Return (x, y) of the center of cell containing provided text 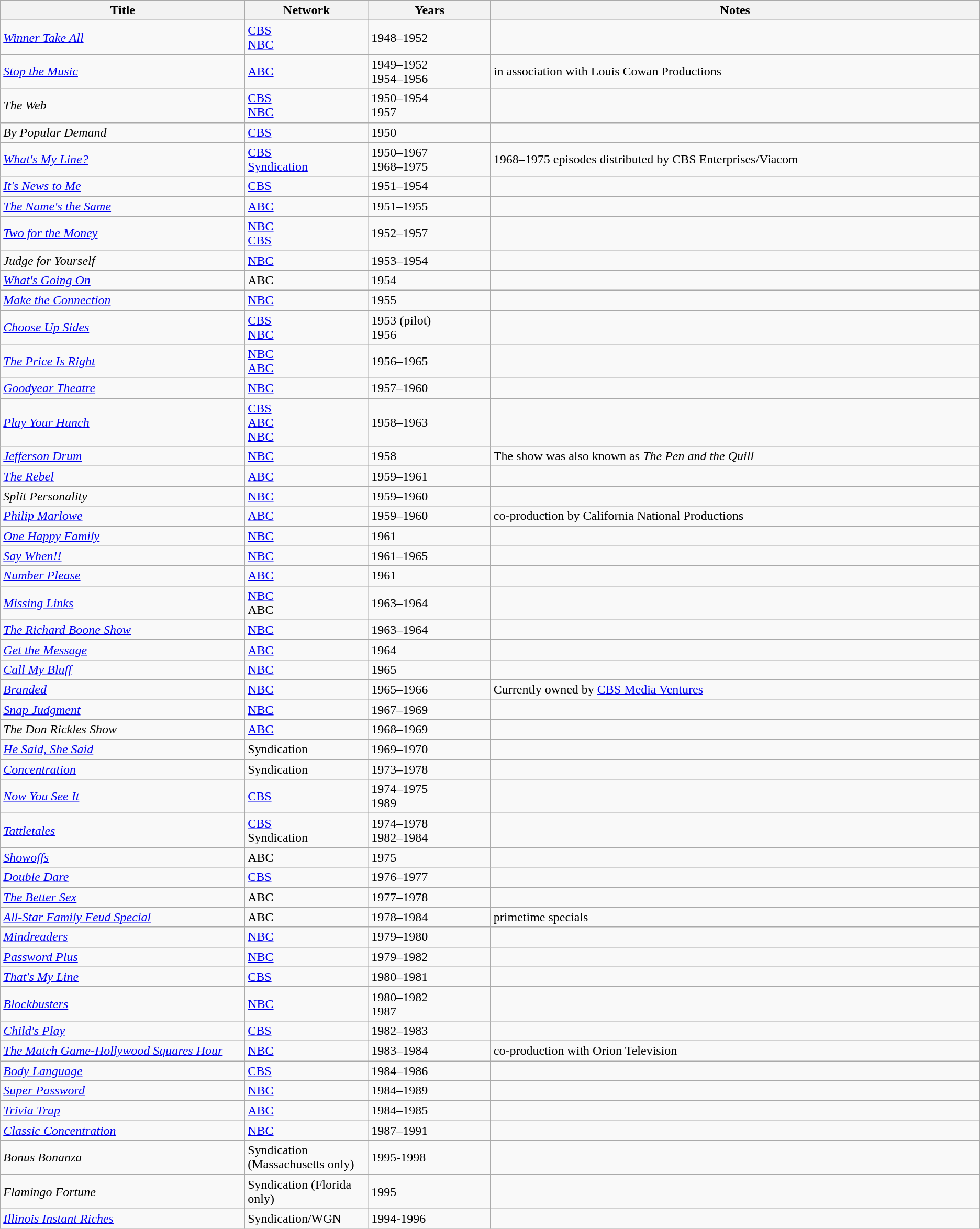
1995 (429, 1191)
Illinois Instant Riches (122, 1219)
Stop the Music (122, 71)
The Price Is Right (122, 361)
Showoffs (122, 857)
The Rebel (122, 476)
1976–1977 (429, 877)
NBCCBS (307, 233)
Syndication (Massachusetts only) (307, 1158)
Password Plus (122, 957)
Branded (122, 689)
Winner Take All (122, 38)
1973–1978 (429, 769)
Now You See It (122, 797)
Blockbusters (122, 1004)
The show was also known as The Pen and the Quill (735, 456)
1980–19821987 (429, 1004)
1968–1969 (429, 730)
1950–19671968–1975 (429, 159)
Super Password (122, 1091)
Double Dare (122, 877)
1950–19541957 (429, 106)
By Popular Demand (122, 132)
Title (122, 10)
Trivia Trap (122, 1111)
co-production with Orion Television (735, 1051)
1974–19781982–1984 (429, 830)
Concentration (122, 769)
It's News to Me (122, 186)
Tattletales (122, 830)
1965 (429, 669)
1949–19521954–1956 (429, 71)
1968–1975 episodes distributed by CBS Enterprises/Viacom (735, 159)
1953 (pilot)1956 (429, 327)
1983–1984 (429, 1051)
Judge for Yourself (122, 260)
Number Please (122, 576)
1987–1991 (429, 1131)
Two for the Money (122, 233)
Mindreaders (122, 937)
Philip Marlowe (122, 516)
Bonus Bonanza (122, 1158)
He Said, She Said (122, 750)
Jefferson Drum (122, 456)
1984–1985 (429, 1111)
Choose Up Sides (122, 327)
Body Language (122, 1070)
Network (307, 10)
1950 (429, 132)
Child's Play (122, 1031)
Say When!! (122, 556)
1975 (429, 857)
All-Star Family Feud Special (122, 917)
1978–1984 (429, 917)
co-production by California National Productions (735, 516)
What's My Line? (122, 159)
1953–1954 (429, 260)
The Don Rickles Show (122, 730)
Call My Bluff (122, 669)
1951–1954 (429, 186)
The Better Sex (122, 897)
The Match Game-Hollywood Squares Hour (122, 1051)
in association with Louis Cowan Productions (735, 71)
1995-1998 (429, 1158)
1958 (429, 456)
1982–1983 (429, 1031)
1964 (429, 650)
primetime specials (735, 917)
Make the Connection (122, 300)
1984–1989 (429, 1091)
Play Your Hunch (122, 422)
1956–1965 (429, 361)
1952–1957 (429, 233)
Years (429, 10)
That's My Line (122, 977)
The Name's the Same (122, 206)
What's Going On (122, 280)
Syndication (Florida only) (307, 1191)
Notes (735, 10)
Syndication/WGN (307, 1219)
One Happy Family (122, 536)
1979–1980 (429, 937)
1984–1986 (429, 1070)
Get the Message (122, 650)
Flamingo Fortune (122, 1191)
1951–1955 (429, 206)
1977–1978 (429, 897)
1954 (429, 280)
Missing Links (122, 603)
1959–1961 (429, 476)
1980–1981 (429, 977)
1948–1952 (429, 38)
1965–1966 (429, 689)
Split Personality (122, 496)
The Web (122, 106)
1955 (429, 300)
Goodyear Theatre (122, 388)
Classic Concentration (122, 1131)
1994-1996 (429, 1219)
Snap Judgment (122, 709)
1969–1970 (429, 750)
1958–1963 (429, 422)
CBSABCNBC (307, 422)
1979–1982 (429, 957)
Currently owned by CBS Media Ventures (735, 689)
1974–19751989 (429, 797)
The Richard Boone Show (122, 630)
1967–1969 (429, 709)
1957–1960 (429, 388)
1961–1965 (429, 556)
